Return the [X, Y] coordinate for the center point of the cell that contains the specified text.  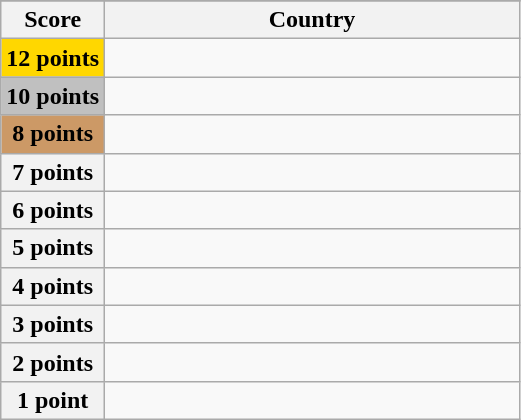
Score [53, 20]
6 points [53, 210]
8 points [53, 134]
Country [312, 20]
4 points [53, 286]
7 points [53, 172]
1 point [53, 400]
12 points [53, 58]
10 points [53, 96]
5 points [53, 248]
2 points [53, 362]
3 points [53, 324]
